Determine the (X, Y) coordinate at the center of the cell enclosing the given text.  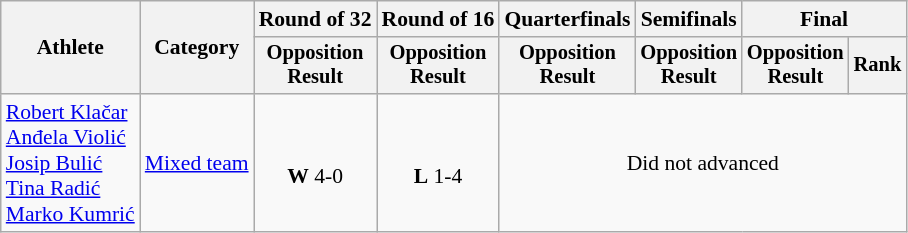
Category (197, 48)
Rank (878, 66)
Final (824, 19)
Robert KlačarAnđela ViolićJosip BulićTina RadićMarko Kumrić (70, 163)
Round of 32 (316, 19)
Did not advanced (702, 163)
Quarterfinals (567, 19)
L 1-4 (438, 163)
Athlete (70, 48)
Semifinals (688, 19)
Round of 16 (438, 19)
Mixed team (197, 163)
W 4-0 (316, 163)
